From the cell containing the given text, extract its center point as (X, Y) coordinate. 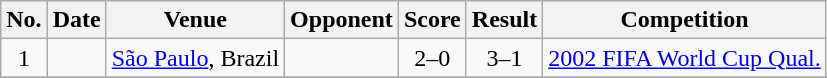
Result (504, 20)
Opponent (342, 20)
3–1 (504, 58)
2002 FIFA World Cup Qual. (685, 58)
Date (76, 20)
Venue (195, 20)
1 (24, 58)
Competition (685, 20)
No. (24, 20)
São Paulo, Brazil (195, 58)
2–0 (432, 58)
Score (432, 20)
